Provide the (x, y) coordinate of the cell's center where the given text is located.  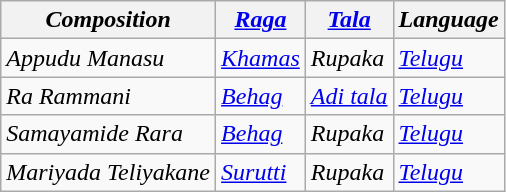
Adi tala (349, 96)
Language (448, 20)
Mariyada Teliyakane (108, 172)
Raga (261, 20)
Appudu Manasu (108, 58)
Surutti (261, 172)
Composition (108, 20)
Samayamide Rara (108, 134)
Khamas (261, 58)
Tala (349, 20)
Ra Rammani (108, 96)
